Find where the given text appears and provide that cell's center as (X, Y) coordinate. 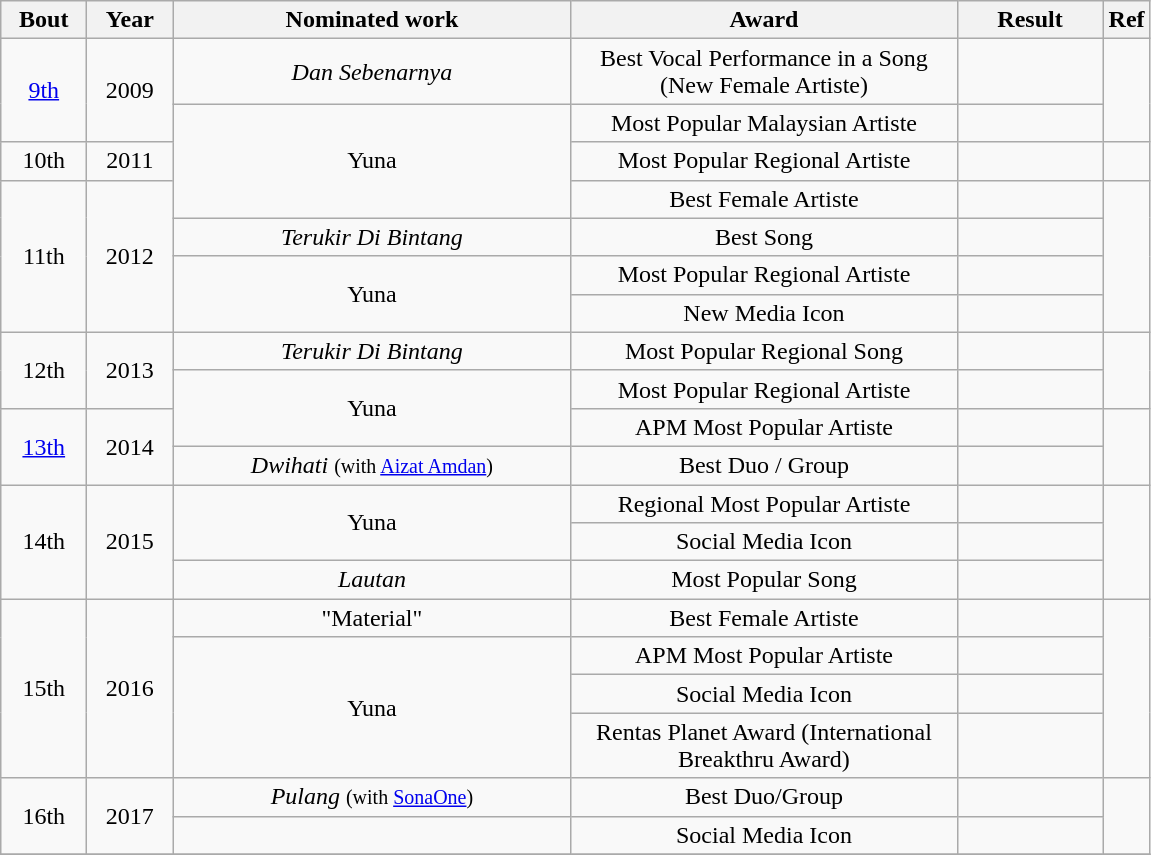
Dwihati (with Aizat Amdan) (372, 465)
Best Duo/Group (764, 797)
Year (130, 20)
Most Popular Regional Song (764, 351)
Award (764, 20)
15th (44, 688)
2013 (130, 370)
Rentas Planet Award (International Breakthru Award) (764, 746)
Most Popular Malaysian Artiste (764, 123)
10th (44, 161)
12th (44, 370)
Lautan (372, 580)
Most Popular Song (764, 580)
Best Song (764, 237)
Best Vocal Performance in a Song (New Female Artiste) (764, 72)
2016 (130, 688)
9th (44, 90)
Regional Most Popular Artiste (764, 503)
2011 (130, 161)
13th (44, 446)
Nominated work (372, 20)
16th (44, 816)
New Media Icon (764, 313)
Result (1030, 20)
Dan Sebenarnya (372, 72)
11th (44, 256)
Best Duo / Group (764, 465)
2009 (130, 90)
Ref (1126, 20)
Pulang (with SonaOne) (372, 797)
2014 (130, 446)
Bout (44, 20)
"Material" (372, 618)
2012 (130, 256)
14th (44, 541)
2015 (130, 541)
2017 (130, 816)
